Search for the cell housing the specified text and yield its [X, Y] center coordinate. 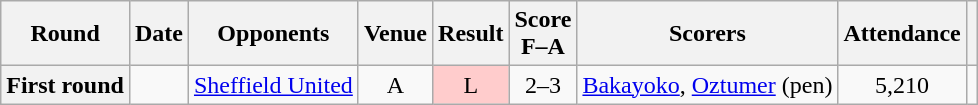
Sheffield United [273, 85]
First round [66, 85]
Venue [395, 34]
Attendance [902, 34]
L [471, 85]
Round [66, 34]
ScoreF–A [543, 34]
5,210 [902, 85]
Scorers [708, 34]
2–3 [543, 85]
Bakayoko, Oztumer (pen) [708, 85]
Opponents [273, 34]
Result [471, 34]
A [395, 85]
Date [158, 34]
